Search for the cell housing the specified text and yield its [x, y] center coordinate. 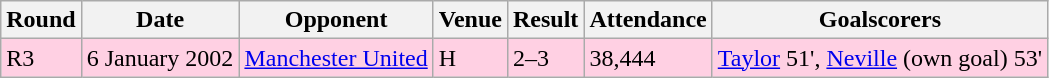
R3 [41, 58]
Attendance [648, 20]
H [470, 58]
Manchester United [336, 58]
6 January 2002 [160, 58]
Goalscorers [880, 20]
Taylor 51', Neville (own goal) 53' [880, 58]
Result [545, 20]
Venue [470, 20]
38,444 [648, 58]
Opponent [336, 20]
Date [160, 20]
Round [41, 20]
2–3 [545, 58]
